Scan for the cell matching the given text and deliver its (X, Y) coordinate at center. 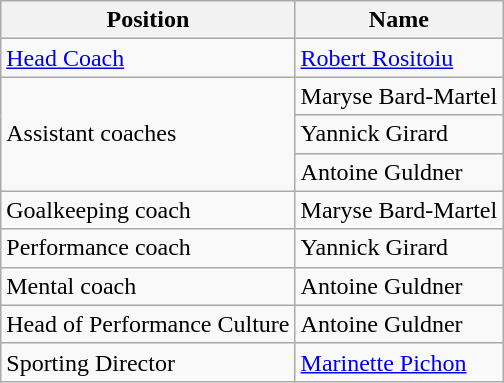
Mental coach (148, 286)
Performance coach (148, 248)
Head of Performance Culture (148, 324)
Head Coach (148, 58)
Goalkeeping coach (148, 210)
Marinette Pichon (399, 362)
Sporting Director (148, 362)
Position (148, 20)
Robert Rositoiu (399, 58)
Name (399, 20)
Assistant coaches (148, 134)
